Output the [x, y] coordinate of the center of the cell containing the given text.  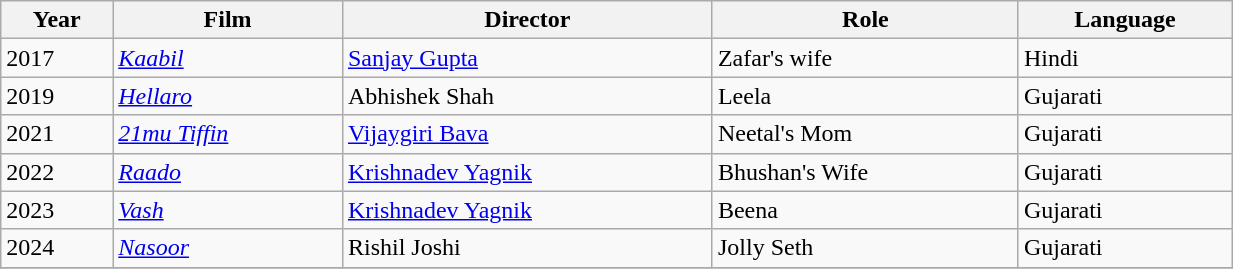
Film [228, 20]
2017 [57, 58]
Bhushan's Wife [865, 172]
Rishil Joshi [527, 248]
Jolly Seth [865, 248]
Language [1124, 20]
Beena [865, 210]
Sanjay Gupta [527, 58]
Director [527, 20]
Role [865, 20]
Hellaro [228, 96]
Vash [228, 210]
Zafar's wife [865, 58]
2023 [57, 210]
Neetal's Mom [865, 134]
Raado [228, 172]
2024 [57, 248]
Leela [865, 96]
Nasoor [228, 248]
Abhishek Shah [527, 96]
21mu Tiffin [228, 134]
Hindi [1124, 58]
2022 [57, 172]
2021 [57, 134]
Year [57, 20]
2019 [57, 96]
Kaabil [228, 58]
Vijaygiri Bava [527, 134]
